From the cell containing the given text, extract its center point as (x, y) coordinate. 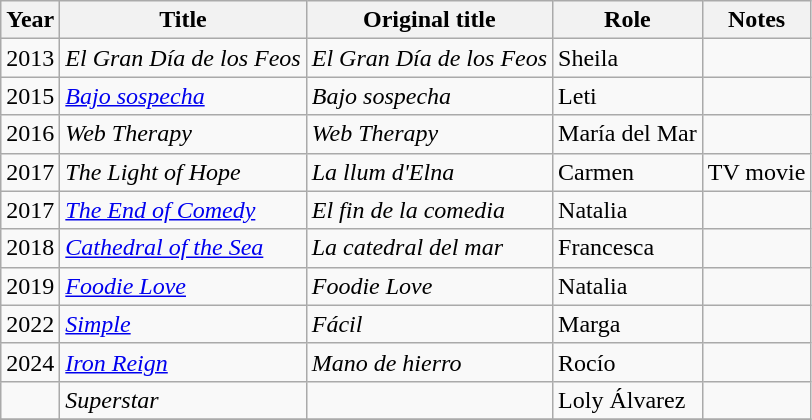
Carmen (628, 172)
The Light of Hope (183, 172)
Francesca (628, 248)
La catedral del mar (429, 248)
Leti (628, 96)
Simple (183, 324)
2024 (30, 362)
María del Mar (628, 134)
Role (628, 20)
Notes (756, 20)
La llum d'Elna (429, 172)
Rocío (628, 362)
Mano de hierro (429, 362)
Sheila (628, 58)
2019 (30, 286)
Loly Álvarez (628, 400)
Iron Reign (183, 362)
2015 (30, 96)
The End of Comedy (183, 210)
2013 (30, 58)
2022 (30, 324)
Cathedral of the Sea (183, 248)
2016 (30, 134)
El fin de la comedia (429, 210)
Marga (628, 324)
Title (183, 20)
Original title (429, 20)
Superstar (183, 400)
TV movie (756, 172)
2018 (30, 248)
Fácil (429, 324)
Year (30, 20)
